From the cell containing the given text, extract its center point as (X, Y) coordinate. 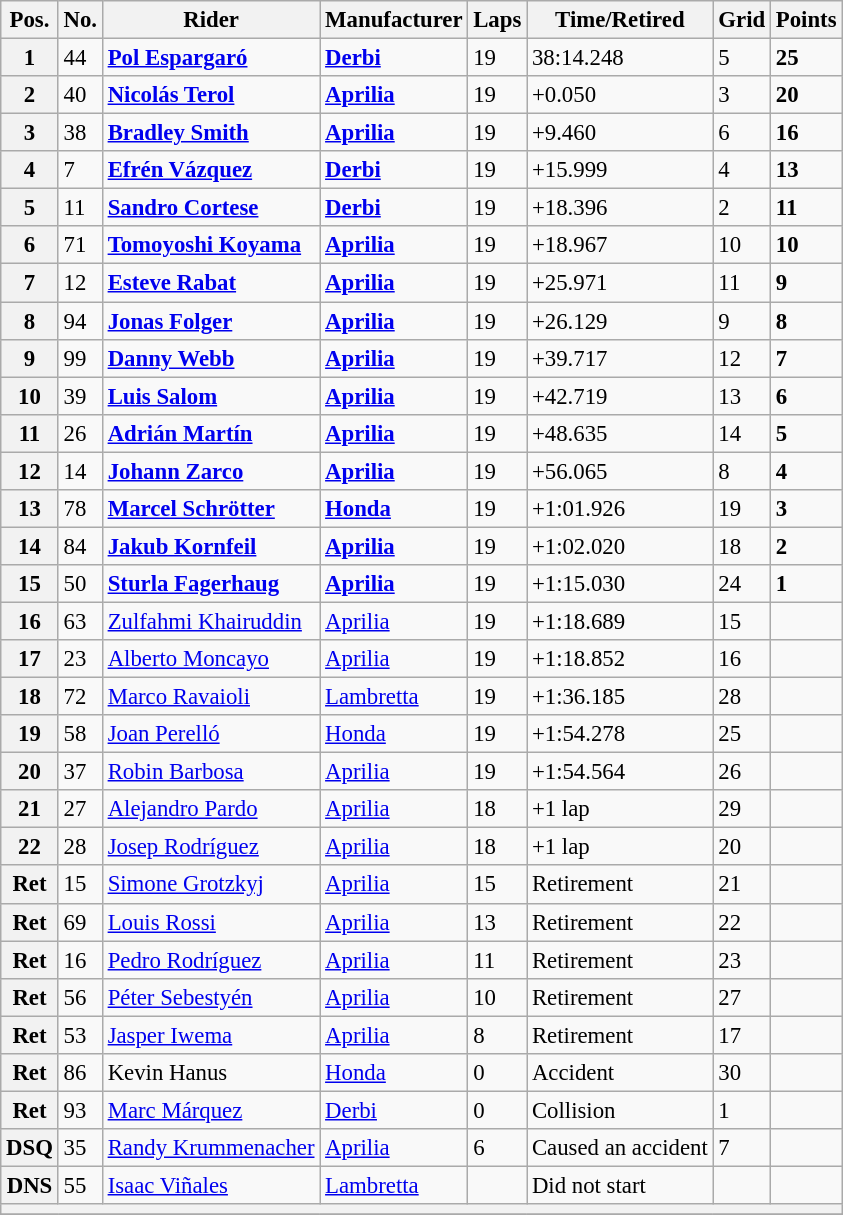
Accident (620, 1073)
38 (80, 133)
Marco Ravaioli (210, 697)
Jasper Iwema (210, 1035)
Manufacturer (394, 20)
Alejandro Pardo (210, 809)
Pedro Rodríguez (210, 960)
78 (80, 509)
93 (80, 1110)
Pos. (30, 20)
35 (80, 1148)
+18.396 (620, 208)
Marc Márquez (210, 1110)
72 (80, 697)
+1:15.030 (620, 584)
Louis Rossi (210, 922)
+1:01.926 (620, 509)
Pol Espargaró (210, 58)
24 (742, 584)
+1:18.689 (620, 621)
+1:54.564 (620, 772)
+18.967 (620, 245)
86 (80, 1073)
40 (80, 95)
99 (80, 358)
Adrián Martín (210, 433)
Alberto Moncayo (210, 659)
Collision (620, 1110)
Johann Zarco (210, 471)
+1:18.852 (620, 659)
Sturla Fagerhaug (210, 584)
Péter Sebestyén (210, 997)
+42.719 (620, 396)
Robin Barbosa (210, 772)
56 (80, 997)
Sandro Cortese (210, 208)
DNS (30, 1185)
50 (80, 584)
Efrén Vázquez (210, 170)
Randy Krummenacher (210, 1148)
+1:02.020 (620, 546)
53 (80, 1035)
84 (80, 546)
+25.971 (620, 283)
Nicolás Terol (210, 95)
+48.635 (620, 433)
Rider (210, 20)
69 (80, 922)
30 (742, 1073)
Points (806, 20)
Isaac Viñales (210, 1185)
+1:36.185 (620, 697)
Esteve Rabat (210, 283)
+15.999 (620, 170)
DSQ (30, 1148)
Danny Webb (210, 358)
Bradley Smith (210, 133)
55 (80, 1185)
37 (80, 772)
+0.050 (620, 95)
Caused an accident (620, 1148)
38:14.248 (620, 58)
Josep Rodríguez (210, 847)
63 (80, 621)
Simone Grotzkyj (210, 885)
58 (80, 734)
Tomoyoshi Koyama (210, 245)
Grid (742, 20)
Joan Perelló (210, 734)
94 (80, 321)
Did not start (620, 1185)
Jakub Kornfeil (210, 546)
Marcel Schrötter (210, 509)
Luis Salom (210, 396)
No. (80, 20)
44 (80, 58)
+56.065 (620, 471)
+26.129 (620, 321)
+9.460 (620, 133)
Zulfahmi Khairuddin (210, 621)
+1:54.278 (620, 734)
29 (742, 809)
+39.717 (620, 358)
Laps (498, 20)
Jonas Folger (210, 321)
Kevin Hanus (210, 1073)
71 (80, 245)
Time/Retired (620, 20)
39 (80, 396)
